Detect which cell encompasses the target text, then output its [X, Y] center coordinate. 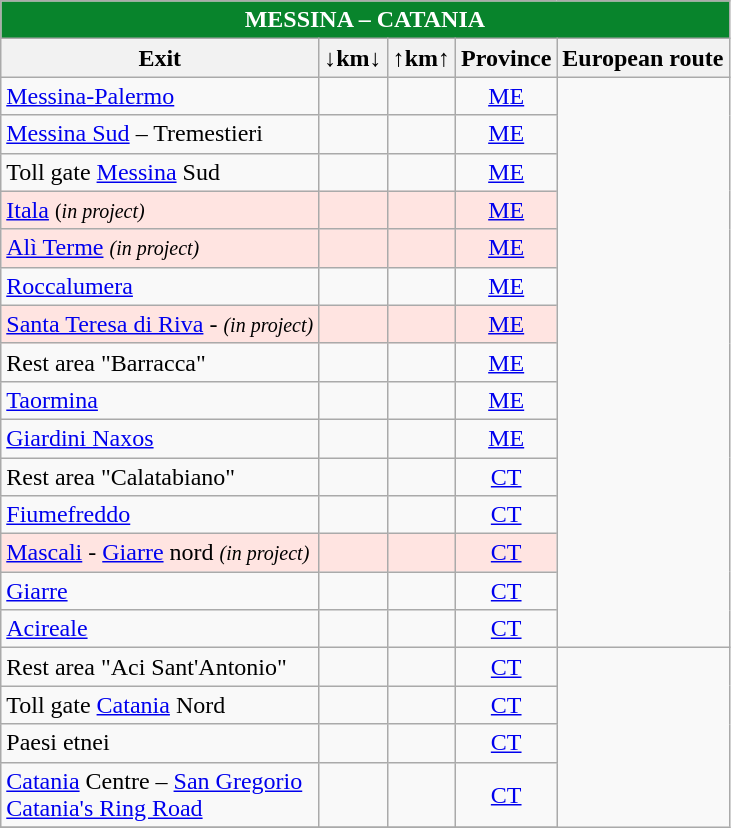
↓km↓ [353, 58]
Taormina [160, 400]
Messina-Palermo [160, 96]
Itala (in project) [160, 210]
Rest area "Aci Sant'Antonio" [160, 667]
Mascali - Giarre nord (in project) [160, 553]
Toll gate Messina Sud [160, 172]
Giardini Naxos [160, 438]
Giarre [160, 591]
Province [506, 58]
Roccalumera [160, 286]
Catania Centre – San Gregorio Catania's Ring Road [160, 794]
Exit [160, 58]
Fiumefreddo [160, 515]
Acireale [160, 629]
Santa Teresa di Riva - (in project) [160, 324]
Messina Sud – Tremestieri [160, 134]
Rest area "Barracca" [160, 362]
Alì Terme (in project) [160, 248]
Toll gate Catania Nord [160, 705]
Rest area "Calatabiano" [160, 477]
↑km↑ [421, 58]
MESSINA – CATANIA [365, 20]
European route [643, 58]
Paesi etnei [160, 743]
